Find where the given text appears and provide that cell's center as [X, Y] coordinate. 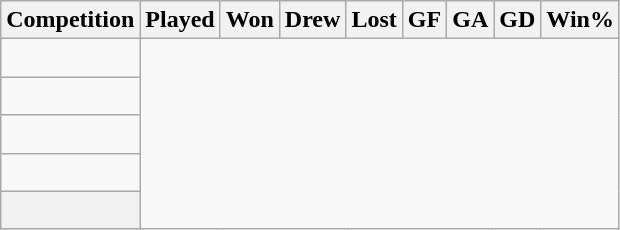
Win% [580, 20]
Competition [70, 20]
GF [424, 20]
Drew [312, 20]
GD [518, 20]
Won [250, 20]
GA [470, 20]
Lost [374, 20]
Played [180, 20]
